Provide the [x, y] coordinate of the cell's center where the given text is located.  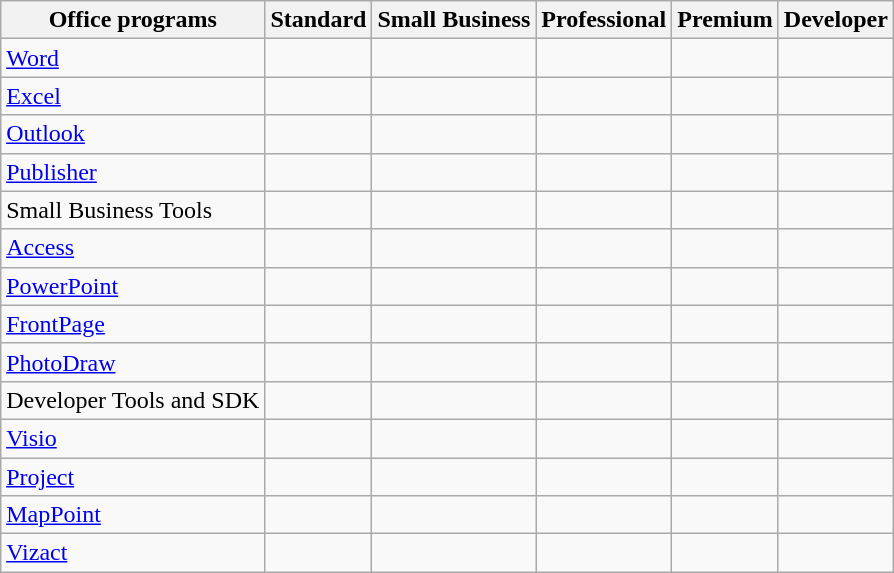
MapPoint [133, 515]
Excel [133, 96]
Word [133, 58]
Standard [318, 20]
PowerPoint [133, 286]
PhotoDraw [133, 362]
Office programs [133, 20]
Developer Tools and SDK [133, 400]
Professional [604, 20]
Premium [726, 20]
Access [133, 248]
FrontPage [133, 324]
Small Business Tools [133, 210]
Vizact [133, 553]
Small Business [454, 20]
Visio [133, 438]
Developer [836, 20]
Outlook [133, 134]
Project [133, 477]
Publisher [133, 172]
